Determine the [x, y] coordinate at the center of the cell enclosing the given text.  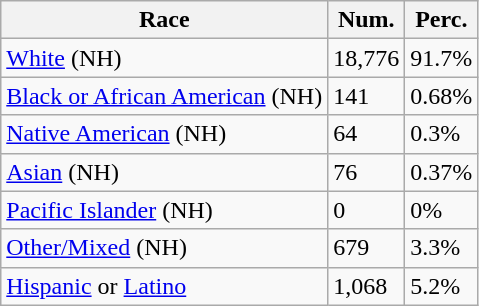
18,776 [366, 58]
0.3% [442, 134]
Pacific Islander (NH) [164, 210]
Hispanic or Latino [164, 286]
0.68% [442, 96]
Perc. [442, 20]
Black or African American (NH) [164, 96]
1,068 [366, 286]
3.3% [442, 248]
5.2% [442, 286]
Asian (NH) [164, 172]
Num. [366, 20]
0% [442, 210]
Native American (NH) [164, 134]
64 [366, 134]
76 [366, 172]
679 [366, 248]
91.7% [442, 58]
141 [366, 96]
0 [366, 210]
White (NH) [164, 58]
Race [164, 20]
0.37% [442, 172]
Other/Mixed (NH) [164, 248]
